Determine the (x, y) coordinate at the center of the cell enclosing the given text.  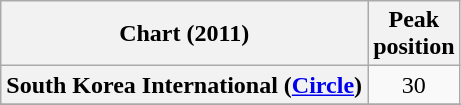
South Korea International (Circle) (184, 85)
Peakposition (414, 34)
Chart (2011) (184, 34)
30 (414, 85)
